From the cell containing the given text, extract its center point as (X, Y) coordinate. 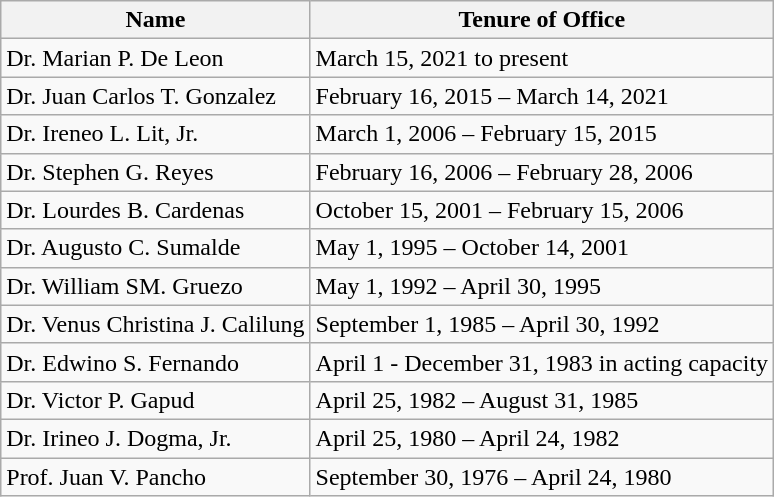
September 1, 1985 – April 30, 1992 (542, 324)
Dr. Ireneo L. Lit, Jr. (156, 134)
May 1, 1995 – October 14, 2001 (542, 248)
Dr. Stephen G. Reyes (156, 172)
Dr. William SM. Gruezo (156, 286)
Dr. Venus Christina J. Calilung (156, 324)
October 15, 2001 – February 15, 2006 (542, 210)
September 30, 1976 – April 24, 1980 (542, 477)
Tenure of Office (542, 20)
Dr. Irineo J. Dogma, Jr. (156, 438)
Dr. Marian P. De Leon (156, 58)
Dr. Victor P. Gapud (156, 400)
Prof. Juan V. Pancho (156, 477)
February 16, 2006 – February 28, 2006 (542, 172)
March 1, 2006 – February 15, 2015 (542, 134)
Dr. Augusto C. Sumalde (156, 248)
Dr. Lourdes B. Cardenas (156, 210)
Name (156, 20)
April 25, 1980 – April 24, 1982 (542, 438)
Dr. Juan Carlos T. Gonzalez (156, 96)
April 1 - December 31, 1983 in acting capacity (542, 362)
February 16, 2015 – March 14, 2021 (542, 96)
March 15, 2021 to present (542, 58)
Dr. Edwino S. Fernando (156, 362)
April 25, 1982 – August 31, 1985 (542, 400)
May 1, 1992 – April 30, 1995 (542, 286)
